Return [X, Y] of the center of cell containing provided text 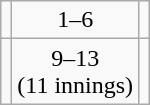
1–6 [76, 20]
9–13(11 innings) [76, 72]
